Extract the (x, y) coordinate from the center of the cell holding the provided text.  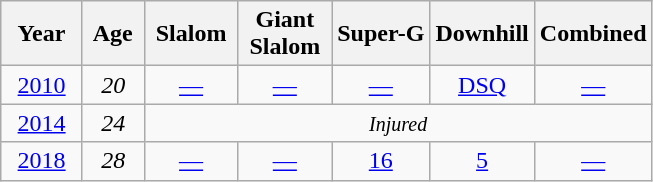
Year (42, 34)
Injured (398, 123)
Super-G (381, 34)
28 (113, 161)
Combined (593, 34)
2010 (42, 85)
20 (113, 85)
Age (113, 34)
16 (381, 161)
2014 (42, 123)
Downhill (482, 34)
Giant Slalom (285, 34)
2018 (42, 161)
24 (113, 123)
Slalom (191, 34)
DSQ (482, 85)
5 (482, 161)
